Detect which cell encompasses the target text, then output its [X, Y] center coordinate. 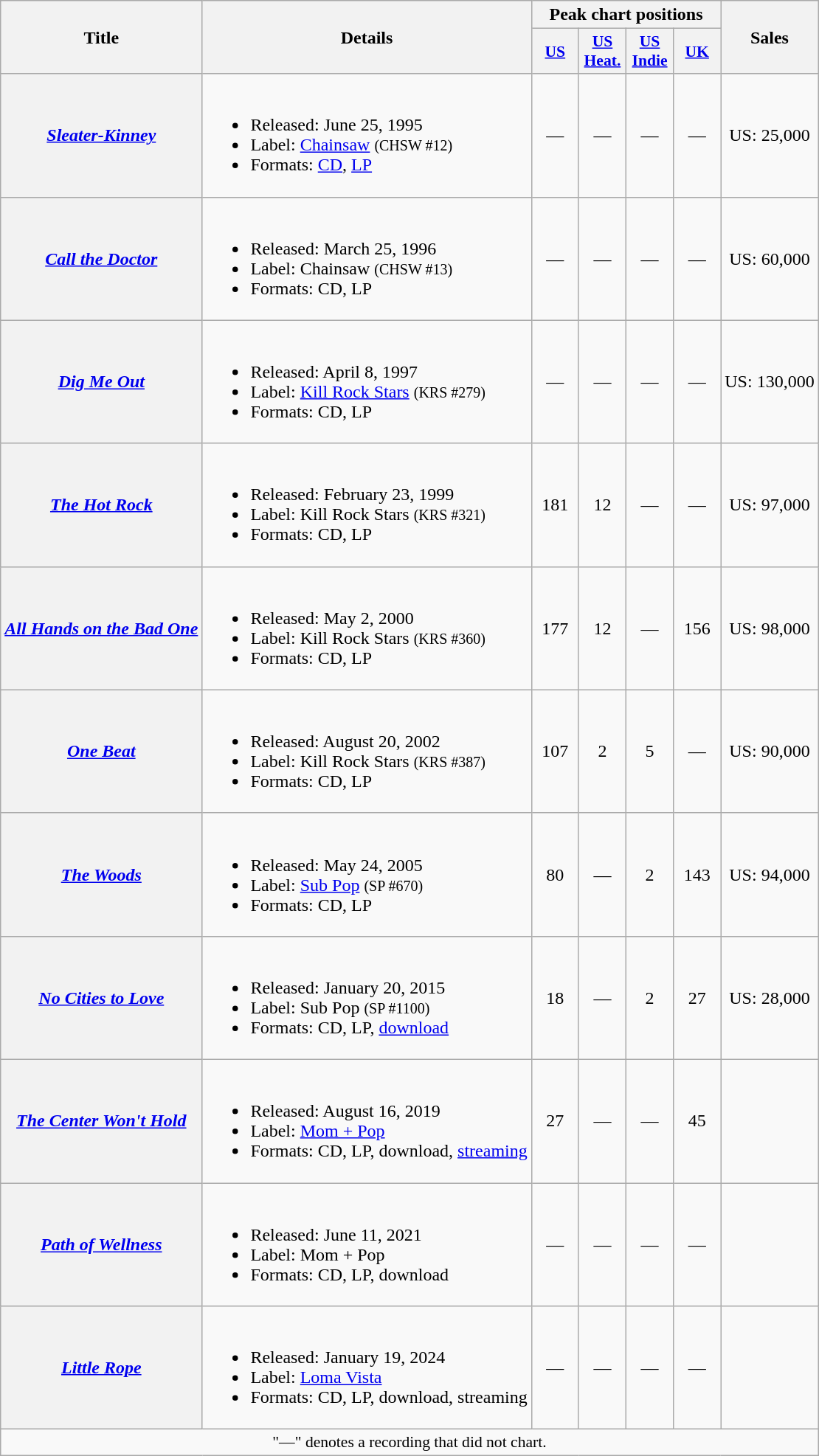
US: 90,000 [770, 751]
177 [555, 628]
Peak chart positions [626, 15]
107 [555, 751]
US: 97,000 [770, 505]
US: 60,000 [770, 258]
156 [697, 628]
45 [697, 1121]
"—" denotes a recording that did not chart. [409, 1443]
Call the Doctor [102, 258]
Path of Wellness [102, 1245]
Released: February 23, 1999Label: Kill Rock Stars (KRS #321)Formats: CD, LP [367, 505]
Released: April 8, 1997Label: Kill Rock Stars (KRS #279)Formats: CD, LP [367, 382]
Released: May 2, 2000Label: Kill Rock Stars (KRS #360)Formats: CD, LP [367, 628]
One Beat [102, 751]
5 [650, 751]
Released: March 25, 1996Label: Chainsaw (CHSW #13)Formats: CD, LP [367, 258]
US [555, 52]
181 [555, 505]
Little Rope [102, 1367]
All Hands on the Bad One [102, 628]
Sleater-Kinney [102, 136]
The Hot Rock [102, 505]
Released: January 20, 2015Label: Sub Pop (SP #1100)Formats: CD, LP, download [367, 997]
USHeat. [602, 52]
Released: June 11, 2021Label: Mom + PopFormats: CD, LP, download [367, 1245]
Released: January 19, 2024Label: Loma VistaFormats: CD, LP, download, streaming [367, 1367]
80 [555, 875]
Sales [770, 37]
The Center Won't Hold [102, 1121]
Dig Me Out [102, 382]
The Woods [102, 875]
Released: June 25, 1995Label: Chainsaw (CHSW #12)Formats: CD, LP [367, 136]
US: 94,000 [770, 875]
Details [367, 37]
143 [697, 875]
US: 25,000 [770, 136]
US: 28,000 [770, 997]
Title [102, 37]
18 [555, 997]
Released: May 24, 2005Label: Sub Pop (SP #670)Formats: CD, LP [367, 875]
US: 130,000 [770, 382]
No Cities to Love [102, 997]
US: 98,000 [770, 628]
USIndie [650, 52]
UK [697, 52]
Released: August 16, 2019Label: Mom + PopFormats: CD, LP, download, streaming [367, 1121]
Released: August 20, 2002Label: Kill Rock Stars (KRS #387)Formats: CD, LP [367, 751]
